Return the (X, Y) coordinate for the center point of the cell that contains the specified text.  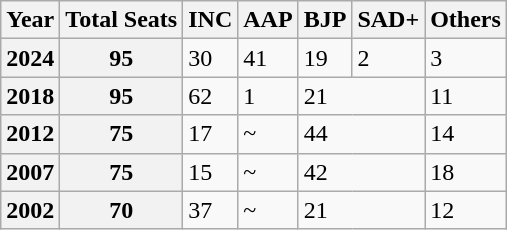
37 (210, 210)
14 (466, 134)
Year (30, 20)
3 (466, 58)
2002 (30, 210)
15 (210, 172)
2018 (30, 96)
42 (361, 172)
41 (268, 58)
BJP (325, 20)
11 (466, 96)
19 (325, 58)
62 (210, 96)
2012 (30, 134)
2024 (30, 58)
12 (466, 210)
Others (466, 20)
70 (122, 210)
1 (268, 96)
44 (361, 134)
18 (466, 172)
AAP (268, 20)
INC (210, 20)
17 (210, 134)
2 (388, 58)
2007 (30, 172)
SAD+ (388, 20)
30 (210, 58)
Total Seats (122, 20)
